Search for the cell housing the specified text and yield its (X, Y) center coordinate. 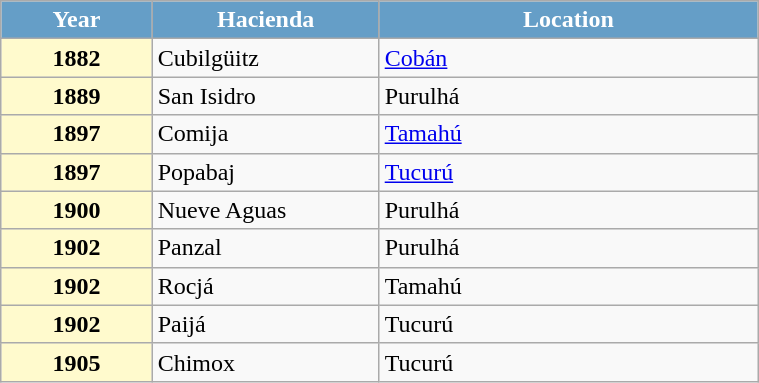
1882 (76, 58)
Location (568, 20)
Paijá (266, 324)
Chimox (266, 362)
1905 (76, 362)
Hacienda (266, 20)
Rocjá (266, 286)
Cobán (568, 58)
Comija (266, 134)
Popabaj (266, 172)
Panzal (266, 248)
Year (76, 20)
San Isidro (266, 96)
Cubilgüitz (266, 58)
1889 (76, 96)
Nueve Aguas (266, 210)
1900 (76, 210)
